Search for the cell housing the specified text and yield its (X, Y) center coordinate. 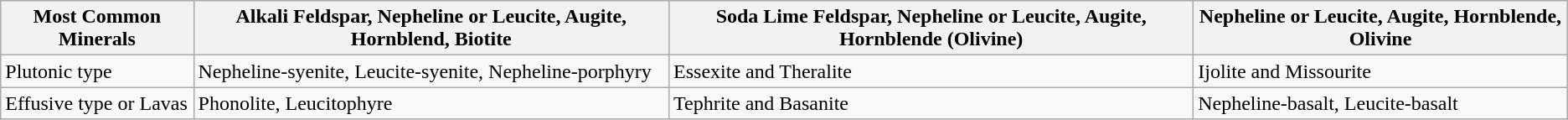
Alkali Feldspar, Nepheline or Leucite, Augite, Hornblend, Biotite (431, 29)
Nepheline-syenite, Leucite-syenite, Nepheline-porphyry (431, 71)
Phonolite, Leucitophyre (431, 103)
Effusive type or Lavas (97, 103)
Nepheline or Leucite, Augite, Hornblende, Olivine (1380, 29)
Tephrite and Basanite (931, 103)
Ijolite and Missourite (1380, 71)
Most Common Minerals (97, 29)
Essexite and Theralite (931, 71)
Soda Lime Feldspar, Nepheline or Leucite, Augite, Hornblende (Olivine) (931, 29)
Nepheline-basalt, Leucite-basalt (1380, 103)
Plutonic type (97, 71)
